Find where the given text appears and provide that cell's center as (X, Y) coordinate. 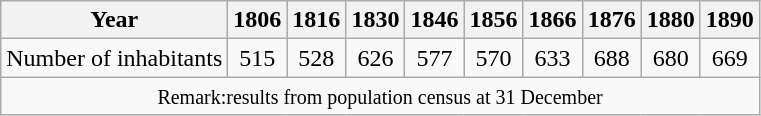
1830 (376, 20)
Number of inhabitants (114, 58)
1816 (316, 20)
626 (376, 58)
1876 (612, 20)
1856 (494, 20)
Remark:results from population census at 31 December (380, 96)
528 (316, 58)
1866 (552, 20)
1806 (258, 20)
680 (670, 58)
577 (434, 58)
633 (552, 58)
669 (730, 58)
515 (258, 58)
688 (612, 58)
570 (494, 58)
1890 (730, 20)
Year (114, 20)
1846 (434, 20)
1880 (670, 20)
